Provide the (X, Y) coordinate of the cell's center where the given text is located.  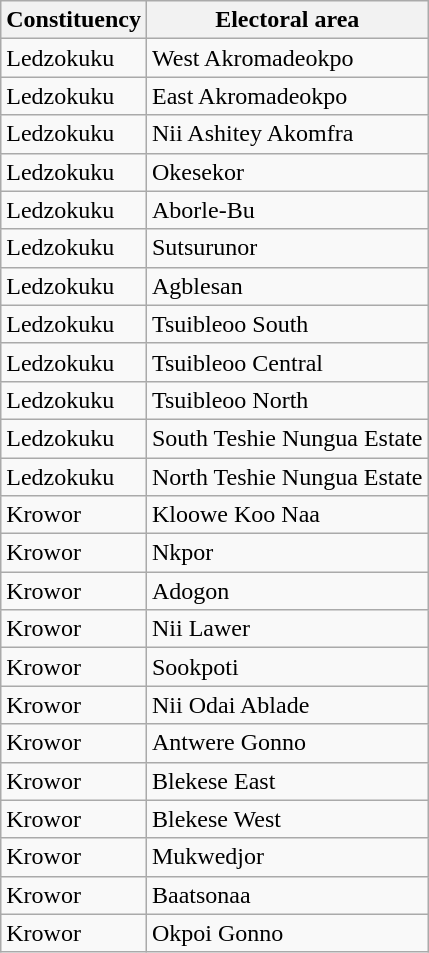
Tsuibleoo Central (287, 362)
North Teshie Nungua Estate (287, 477)
Electoral area (287, 20)
South Teshie Nungua Estate (287, 438)
Nii Odai Ablade (287, 705)
Tsuibleoo South (287, 324)
Agblesan (287, 286)
Blekese East (287, 781)
Aborle-Bu (287, 210)
Adogon (287, 591)
Okesekor (287, 172)
Tsuibleoo North (287, 400)
Constituency (74, 20)
Nkpor (287, 553)
Blekese West (287, 819)
Baatsonaa (287, 895)
Sookpoti (287, 667)
Antwere Gonno (287, 743)
Kloowe Koo Naa (287, 515)
Nii Ashitey Akomfra (287, 134)
East Akromadeokpo (287, 96)
Okpoi Gonno (287, 933)
Mukwedjor (287, 857)
West Akromadeokpo (287, 58)
Sutsurunor (287, 248)
Nii Lawer (287, 629)
